Detect which cell encompasses the target text, then output its (x, y) center coordinate. 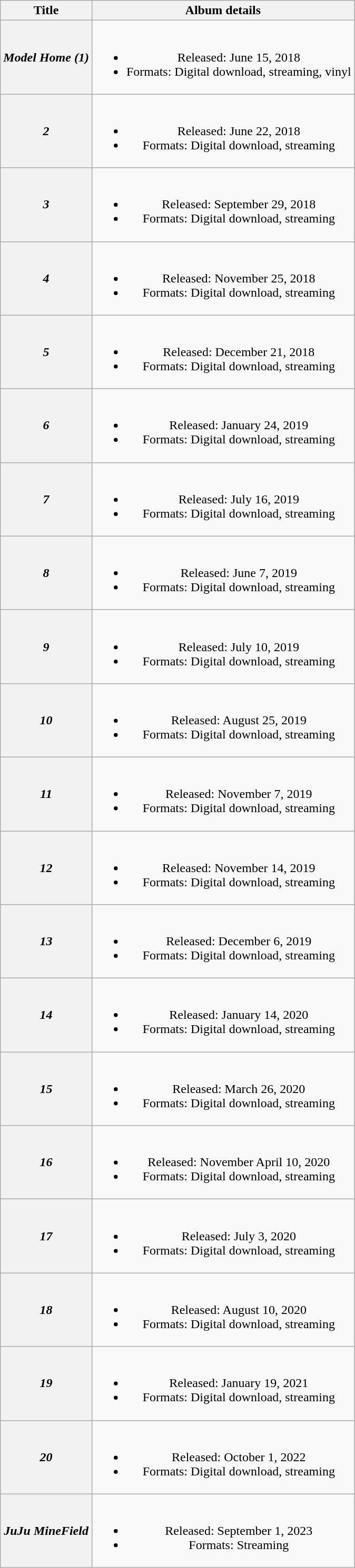
Released: June 22, 2018Formats: Digital download, streaming (223, 131)
Released: November 25, 2018Formats: Digital download, streaming (223, 278)
9 (46, 646)
16 (46, 1162)
Released: June 15, 2018Formats: Digital download, streaming, vinyl (223, 57)
5 (46, 352)
8 (46, 573)
Released: June 7, 2019Formats: Digital download, streaming (223, 573)
6 (46, 426)
13 (46, 942)
Released: November 14, 2019Formats: Digital download, streaming (223, 868)
18 (46, 1310)
12 (46, 868)
Released: December 21, 2018Formats: Digital download, streaming (223, 352)
Released: January 24, 2019Formats: Digital download, streaming (223, 426)
Released: July 16, 2019Formats: Digital download, streaming (223, 499)
Released: July 3, 2020Formats: Digital download, streaming (223, 1236)
Released: August 25, 2019Formats: Digital download, streaming (223, 720)
11 (46, 794)
JuJu MineField (46, 1531)
Released: December 6, 2019Formats: Digital download, streaming (223, 942)
20 (46, 1457)
Model Home (1) (46, 57)
17 (46, 1236)
Released: October 1, 2022Formats: Digital download, streaming (223, 1457)
2 (46, 131)
Released: September 29, 2018Formats: Digital download, streaming (223, 205)
19 (46, 1383)
Released: November 7, 2019Formats: Digital download, streaming (223, 794)
Released: September 1, 2023Formats: Streaming (223, 1531)
7 (46, 499)
Released: August 10, 2020Formats: Digital download, streaming (223, 1310)
4 (46, 278)
Released: January 19, 2021Formats: Digital download, streaming (223, 1383)
Released: July 10, 2019Formats: Digital download, streaming (223, 646)
Title (46, 11)
15 (46, 1089)
Released: March 26, 2020Formats: Digital download, streaming (223, 1089)
14 (46, 1015)
3 (46, 205)
10 (46, 720)
Released: November April 10, 2020Formats: Digital download, streaming (223, 1162)
Released: January 14, 2020Formats: Digital download, streaming (223, 1015)
Album details (223, 11)
